Locate the cell with the specified text and output its [X, Y] center coordinate. 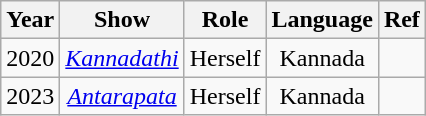
Language [322, 20]
Ref [402, 20]
Antarapata [122, 96]
Show [122, 20]
2020 [30, 58]
Role [225, 20]
Year [30, 20]
Kannadathi [122, 58]
2023 [30, 96]
